Return [X, Y] of the center of cell containing provided text 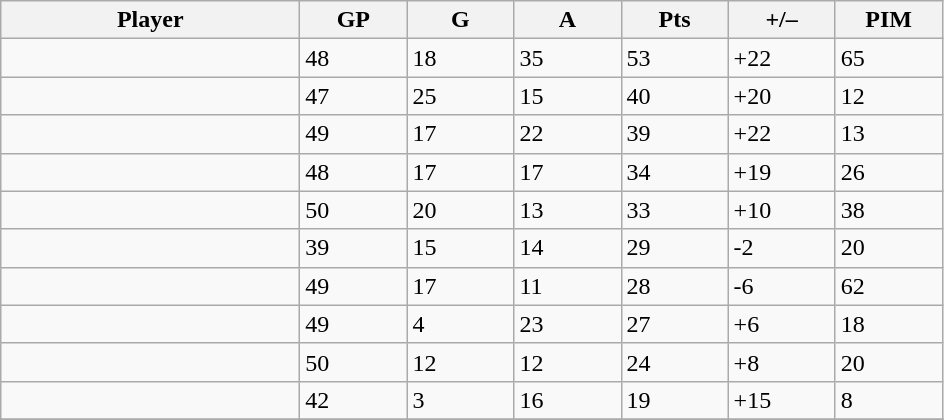
65 [888, 58]
25 [460, 96]
26 [888, 172]
62 [888, 286]
47 [354, 96]
28 [674, 286]
19 [674, 400]
11 [568, 286]
+19 [782, 172]
16 [568, 400]
Pts [674, 20]
40 [674, 96]
+6 [782, 324]
+10 [782, 210]
27 [674, 324]
+20 [782, 96]
33 [674, 210]
14 [568, 248]
G [460, 20]
A [568, 20]
PIM [888, 20]
42 [354, 400]
Player [150, 20]
38 [888, 210]
53 [674, 58]
35 [568, 58]
24 [674, 362]
+15 [782, 400]
4 [460, 324]
-6 [782, 286]
29 [674, 248]
+/– [782, 20]
-2 [782, 248]
23 [568, 324]
34 [674, 172]
3 [460, 400]
+8 [782, 362]
22 [568, 134]
GP [354, 20]
8 [888, 400]
